Search for the cell housing the specified text and yield its [X, Y] center coordinate. 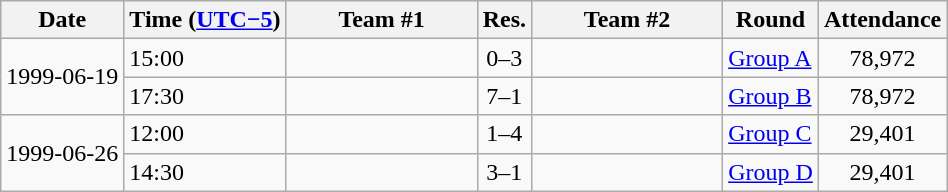
3–1 [504, 172]
15:00 [205, 58]
Time (UTC−5) [205, 20]
1999-06-19 [62, 77]
7–1 [504, 96]
Round [771, 20]
Attendance [882, 20]
12:00 [205, 134]
Group B [771, 96]
1999-06-26 [62, 153]
Group C [771, 134]
14:30 [205, 172]
Date [62, 20]
1–4 [504, 134]
Team #2 [628, 20]
Res. [504, 20]
Team #1 [382, 20]
0–3 [504, 58]
Group D [771, 172]
17:30 [205, 96]
Group A [771, 58]
